Identify which cell holds the provided text, then report its [X, Y] central coordinate. 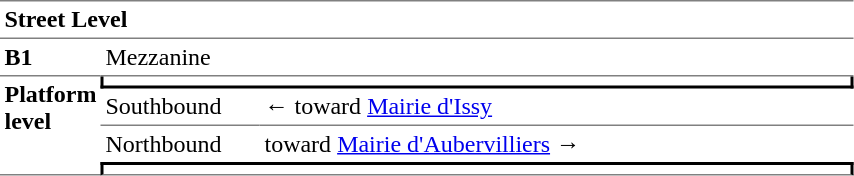
B1 [50, 58]
toward Mairie d'Aubervilliers → [557, 144]
Platform level [50, 126]
Mezzanine [478, 58]
Northbound [180, 144]
Street Level [427, 20]
Southbound [180, 107]
← toward Mairie d'Issy [557, 107]
